Provide the [X, Y] coordinate of the cell's center where the given text is located.  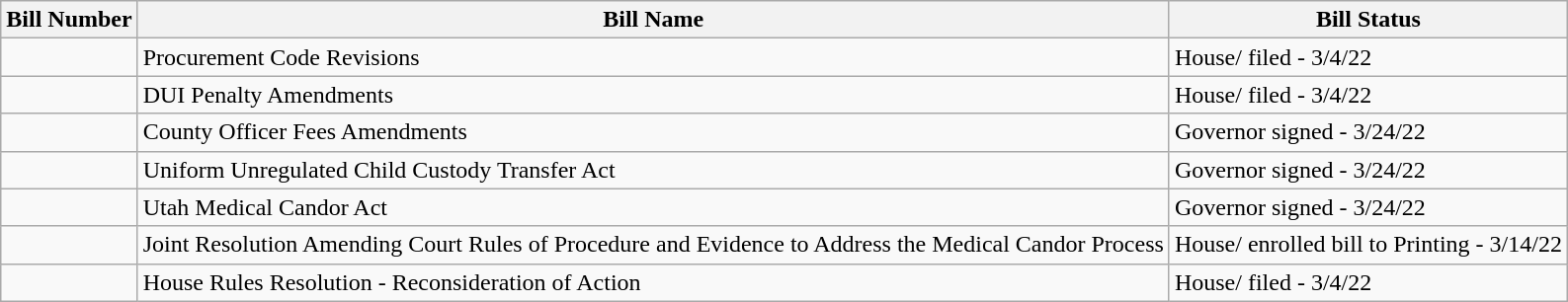
House/ enrolled bill to Printing - 3/14/22 [1367, 245]
Utah Medical Candor Act [653, 207]
DUI Penalty Amendments [653, 95]
Joint Resolution Amending Court Rules of Procedure and Evidence to Address the Medical Candor Process [653, 245]
Procurement Code Revisions [653, 57]
House Rules Resolution - Reconsideration of Action [653, 282]
Bill Status [1367, 20]
Bill Name [653, 20]
County Officer Fees Amendments [653, 132]
Uniform Unregulated Child Custody Transfer Act [653, 170]
Bill Number [69, 20]
